Provide the [X, Y] coordinate of the cell's center where the given text is located.  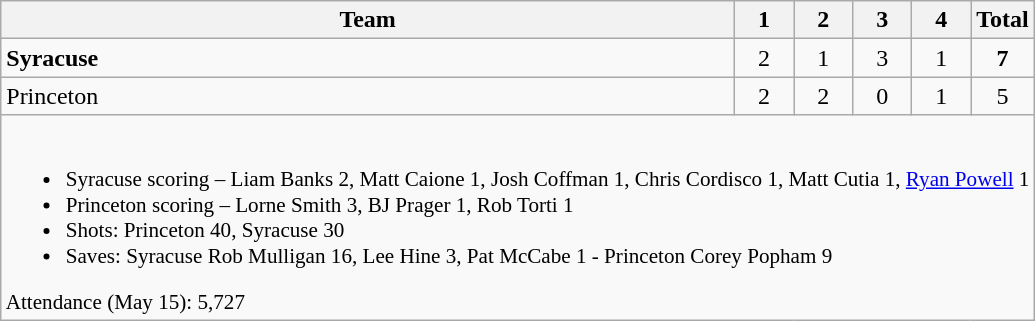
5 [1003, 96]
7 [1003, 58]
Total [1003, 20]
Syracuse [368, 58]
0 [882, 96]
Princeton [368, 96]
4 [942, 20]
Team [368, 20]
